Identify which cell holds the provided text, then report its (X, Y) central coordinate. 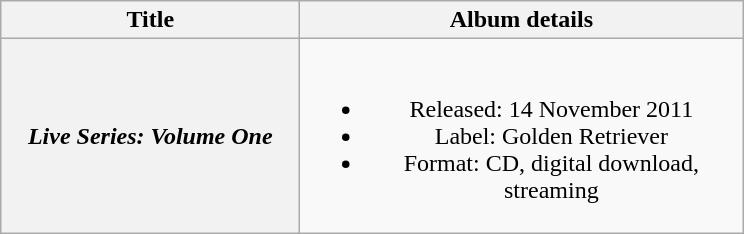
Released: 14 November 2011Label: Golden RetrieverFormat: CD, digital download, streaming (522, 136)
Live Series: Volume One (150, 136)
Album details (522, 20)
Title (150, 20)
